Find where the given text appears and provide that cell's center as (X, Y) coordinate. 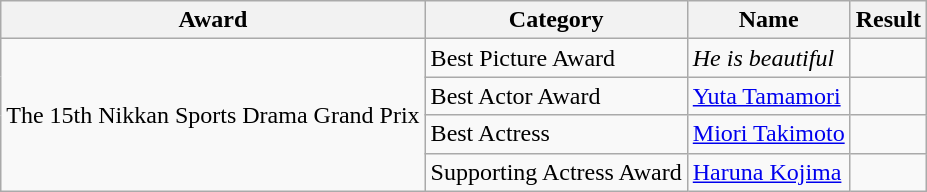
He is beautiful (768, 58)
Name (768, 20)
Result (888, 20)
Yuta Tamamori (768, 96)
Best Picture Award (556, 58)
Category (556, 20)
Miori Takimoto (768, 134)
Best Actor Award (556, 96)
The 15th Nikkan Sports Drama Grand Prix (213, 115)
Award (213, 20)
Haruna Kojima (768, 172)
Best Actress (556, 134)
Supporting Actress Award (556, 172)
